Extract the [x, y] coordinate from the center of the cell holding the provided text.  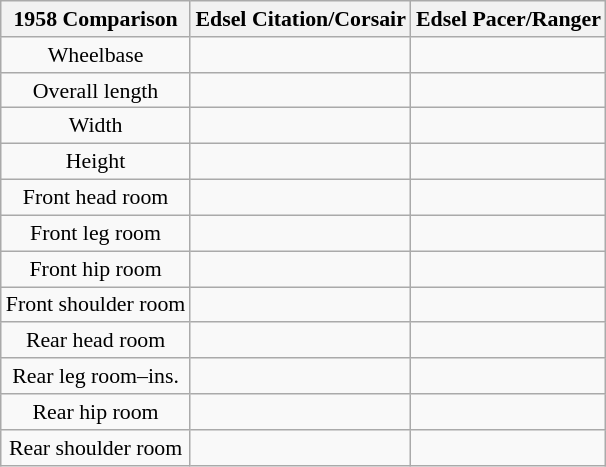
Rear leg room–ins. [96, 375]
Rear head room [96, 340]
Front head room [96, 197]
Rear hip room [96, 411]
Edsel Pacer/Ranger [508, 18]
Front shoulder room [96, 304]
1958 Comparison [96, 18]
Height [96, 161]
Overall length [96, 90]
Width [96, 125]
Wheelbase [96, 54]
Rear shoulder room [96, 447]
Front hip room [96, 268]
Edsel Citation/Corsair [300, 18]
Front leg room [96, 233]
